Provide the (X, Y) coordinate of the cell's center where the given text is located.  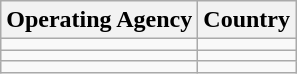
Country (247, 20)
Operating Agency (100, 20)
